Return the [x, y] coordinate for the center point of the cell that contains the specified text.  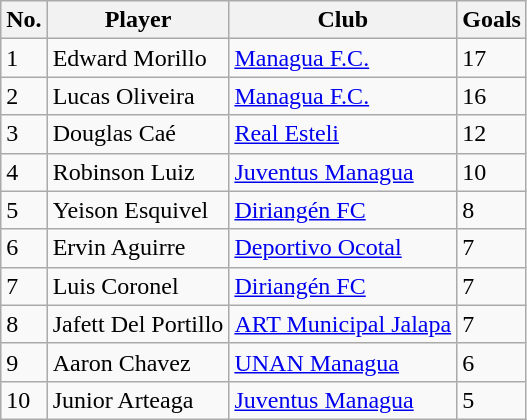
Douglas Caé [138, 134]
Aaron Chavez [138, 362]
Real Esteli [343, 134]
ART Municipal Jalapa [343, 324]
Goals [492, 20]
3 [24, 134]
Junior Arteaga [138, 400]
Yeison Esquivel [138, 210]
1 [24, 58]
Club [343, 20]
9 [24, 362]
Robinson Luiz [138, 172]
UNAN Managua [343, 362]
Player [138, 20]
Luis Coronel [138, 286]
Edward Morillo [138, 58]
4 [24, 172]
16 [492, 96]
17 [492, 58]
Lucas Oliveira [138, 96]
Jafett Del Portillo [138, 324]
12 [492, 134]
2 [24, 96]
Deportivo Ocotal [343, 248]
No. [24, 20]
Ervin Aguirre [138, 248]
